Search for the cell housing the specified text and yield its [x, y] center coordinate. 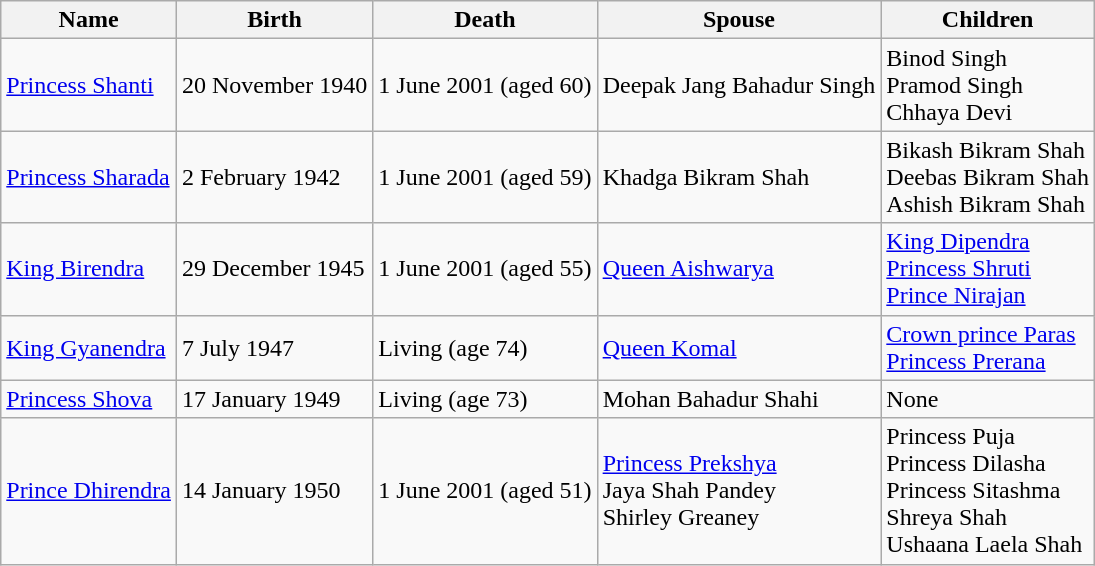
Princess PujaPrincess DilashaPrincess SitashmaShreya ShahUshaana Laela Shah [988, 491]
Princess Shanti [89, 85]
1 June 2001 (aged 55) [485, 269]
Bikash Bikram ShahDeebas Bikram ShahAshish Bikram Shah [988, 177]
Living (age 73) [485, 399]
Princess PrekshyaJaya Shah PandeyShirley Greaney [739, 491]
1 June 2001 (aged 59) [485, 177]
7 July 1947 [274, 348]
17 January 1949 [274, 399]
None [988, 399]
Children [988, 20]
Mohan Bahadur Shahi [739, 399]
2 February 1942 [274, 177]
Living (age 74) [485, 348]
29 December 1945 [274, 269]
King Gyanendra [89, 348]
Spouse [739, 20]
Name [89, 20]
Queen Aishwarya [739, 269]
Binod SinghPramod SinghChhaya Devi [988, 85]
Khadga Bikram Shah [739, 177]
Princess Sharada [89, 177]
Queen Komal [739, 348]
Birth [274, 20]
1 June 2001 (aged 60) [485, 85]
14 January 1950 [274, 491]
Death [485, 20]
Crown prince ParasPrincess Prerana [988, 348]
King DipendraPrincess ShrutiPrince Nirajan [988, 269]
Princess Shova [89, 399]
King Birendra [89, 269]
Prince Dhirendra [89, 491]
1 June 2001 (aged 51) [485, 491]
Deepak Jang Bahadur Singh [739, 85]
20 November 1940 [274, 85]
